Capture the cell that displays the provided text and extract its [x, y] central coordinate. 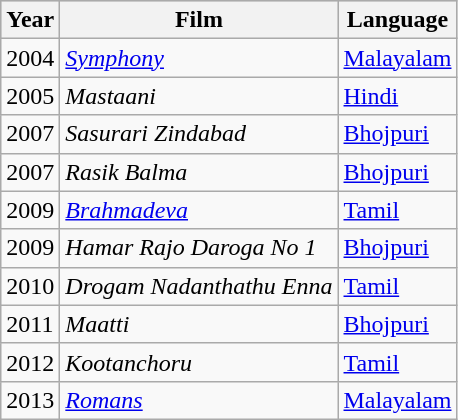
Symphony [199, 58]
Year [30, 20]
2004 [30, 58]
Romans [199, 400]
2013 [30, 400]
Sasurari Zindabad [199, 134]
2005 [30, 96]
Film [199, 20]
Language [398, 20]
Rasik Balma [199, 172]
2010 [30, 286]
Mastaani [199, 96]
Maatti [199, 324]
Hamar Rajo Daroga No 1 [199, 248]
2011 [30, 324]
Hindi [398, 96]
Kootanchoru [199, 362]
Brahmadeva [199, 210]
Drogam Nadanthathu Enna [199, 286]
2012 [30, 362]
